Find where the given text appears and provide that cell's center as (X, Y) coordinate. 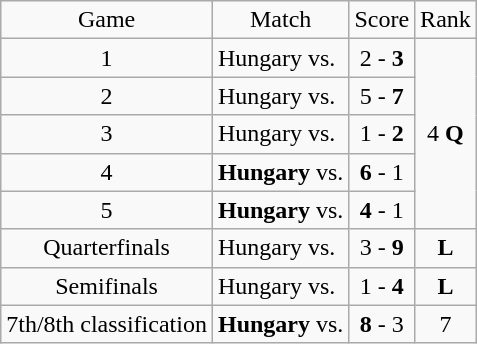
4 (107, 172)
4 Q (446, 134)
5 - 7 (382, 96)
Rank (446, 20)
Semifinals (107, 286)
1 (107, 58)
3 - 9 (382, 248)
2 - 3 (382, 58)
2 (107, 96)
1 - 2 (382, 134)
Score (382, 20)
4 - 1 (382, 210)
7th/8th classification (107, 324)
6 - 1 (382, 172)
Match (280, 20)
7 (446, 324)
3 (107, 134)
Quarterfinals (107, 248)
5 (107, 210)
Game (107, 20)
1 - 4 (382, 286)
8 - 3 (382, 324)
